From the cell containing the given text, extract its center point as [x, y] coordinate. 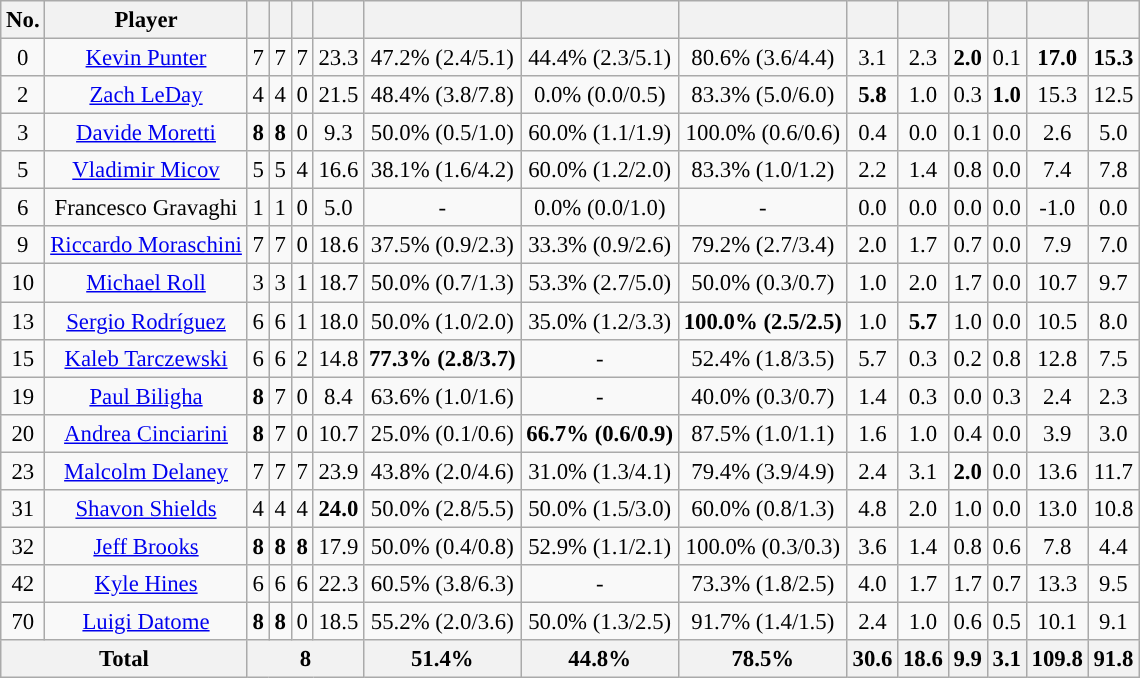
Malcolm Delaney [146, 471]
80.6% (3.6/4.4) [762, 58]
7.0 [1113, 245]
No. [23, 20]
87.5% (1.0/1.1) [762, 433]
66.7% (0.6/0.9) [600, 433]
31 [23, 509]
0.0% (0.0/1.0) [600, 208]
18.0 [338, 321]
Andrea Cinciarini [146, 433]
23.9 [338, 471]
60.0% (1.2/2.0) [600, 170]
100.0% (0.3/0.3) [762, 546]
Zach LeDay [146, 95]
33.3% (0.9/2.6) [600, 245]
10 [23, 283]
3.0 [1113, 433]
Francesco Gravaghi [146, 208]
50.0% (0.5/1.0) [442, 133]
9.9 [968, 659]
22.3 [338, 584]
23.3 [338, 58]
8.4 [338, 396]
77.3% (2.8/3.7) [442, 358]
10.1 [1057, 621]
Kyle Hines [146, 584]
0.5 [1006, 621]
78.5% [762, 659]
91.8 [1113, 659]
50.0% (1.0/2.0) [442, 321]
Davide Moretti [146, 133]
40.0% (0.3/0.7) [762, 396]
50.0% (0.4/0.8) [442, 546]
52.9% (1.1/2.1) [600, 546]
55.2% (2.0/3.6) [442, 621]
8.0 [1113, 321]
63.6% (1.0/1.6) [442, 396]
16.6 [338, 170]
Jeff Brooks [146, 546]
15 [23, 358]
60.0% (0.8/1.3) [762, 509]
25.0% (0.1/0.6) [442, 433]
7.5 [1113, 358]
17.0 [1057, 58]
13.3 [1057, 584]
48.4% (3.8/7.8) [442, 95]
32 [23, 546]
13.0 [1057, 509]
42 [23, 584]
91.7% (1.4/1.5) [762, 621]
5.8 [872, 95]
24.0 [338, 509]
60.5% (3.8/6.3) [442, 584]
9.3 [338, 133]
9.1 [1113, 621]
13 [23, 321]
0.0% (0.0/0.5) [600, 95]
7.9 [1057, 245]
23 [23, 471]
9.5 [1113, 584]
38.1% (1.6/4.2) [442, 170]
10.8 [1113, 509]
10.5 [1057, 321]
31.0% (1.3/4.1) [600, 471]
7.4 [1057, 170]
18.5 [338, 621]
4.4 [1113, 546]
Vladimir Micov [146, 170]
50.0% (0.7/1.3) [442, 283]
109.8 [1057, 659]
35.0% (1.2/3.3) [600, 321]
79.4% (3.9/4.9) [762, 471]
2.6 [1057, 133]
0.2 [968, 358]
37.5% (0.9/2.3) [442, 245]
Shavon Shields [146, 509]
44.8% [600, 659]
3.9 [1057, 433]
12.5 [1113, 95]
1.6 [872, 433]
51.4% [442, 659]
50.0% (1.3/2.5) [600, 621]
Kaleb Tarczewski [146, 358]
30.6 [872, 659]
12.8 [1057, 358]
47.2% (2.4/5.1) [442, 58]
18.7 [338, 283]
Paul Biligha [146, 396]
4.8 [872, 509]
60.0% (1.1/1.9) [600, 133]
53.3% (2.7/5.0) [600, 283]
-1.0 [1057, 208]
19 [23, 396]
20 [23, 433]
73.3% (1.8/2.5) [762, 584]
2.2 [872, 170]
3.6 [872, 546]
21.5 [338, 95]
50.0% (2.8/5.5) [442, 509]
Riccardo Moraschini [146, 245]
50.0% (0.3/0.7) [762, 283]
83.3% (5.0/6.0) [762, 95]
70 [23, 621]
Michael Roll [146, 283]
52.4% (1.8/3.5) [762, 358]
Kevin Punter [146, 58]
83.3% (1.0/1.2) [762, 170]
43.8% (2.0/4.6) [442, 471]
Luigi Datome [146, 621]
13.6 [1057, 471]
79.2% (2.7/3.4) [762, 245]
4.0 [872, 584]
17.9 [338, 546]
14.8 [338, 358]
11.7 [1113, 471]
44.4% (2.3/5.1) [600, 58]
100.0% (0.6/0.6) [762, 133]
Sergio Rodríguez [146, 321]
Player [146, 20]
Total [124, 659]
9 [23, 245]
100.0% (2.5/2.5) [762, 321]
9.7 [1113, 283]
50.0% (1.5/3.0) [600, 509]
